Return (X, Y) of the center of cell containing provided text 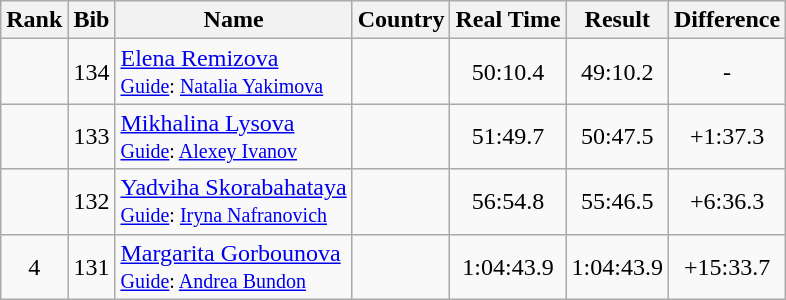
Bib (92, 20)
50:47.5 (617, 136)
51:49.7 (508, 136)
Margarita GorbounovaGuide: Andrea Bundon (234, 266)
Real Time (508, 20)
+1:37.3 (726, 136)
55:46.5 (617, 202)
Name (234, 20)
50:10.4 (508, 72)
131 (92, 266)
Yadviha SkorabahatayaGuide: Iryna Nafranovich (234, 202)
Mikhalina LysovaGuide: Alexey Ivanov (234, 136)
Rank (34, 20)
+15:33.7 (726, 266)
Elena RemizovaGuide: Natalia Yakimova (234, 72)
49:10.2 (617, 72)
Country (401, 20)
+6:36.3 (726, 202)
132 (92, 202)
- (726, 72)
4 (34, 266)
134 (92, 72)
133 (92, 136)
Result (617, 20)
Difference (726, 20)
56:54.8 (508, 202)
